For the text-containing cell, return its midpoint in [x, y] coordinate format. 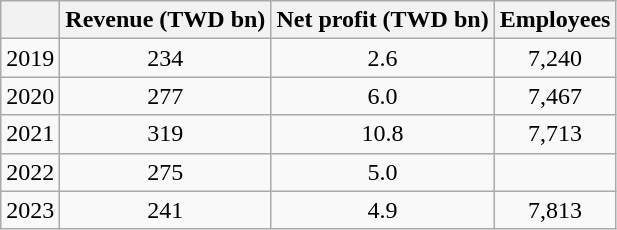
241 [166, 210]
2.6 [382, 58]
277 [166, 96]
2020 [30, 96]
7,813 [555, 210]
7,240 [555, 58]
7,467 [555, 96]
10.8 [382, 134]
Net profit (TWD bn) [382, 20]
Revenue (TWD bn) [166, 20]
Employees [555, 20]
234 [166, 58]
2022 [30, 172]
4.9 [382, 210]
2021 [30, 134]
7,713 [555, 134]
2023 [30, 210]
2019 [30, 58]
6.0 [382, 96]
5.0 [382, 172]
319 [166, 134]
275 [166, 172]
